From the cell containing the given text, extract its center point as (x, y) coordinate. 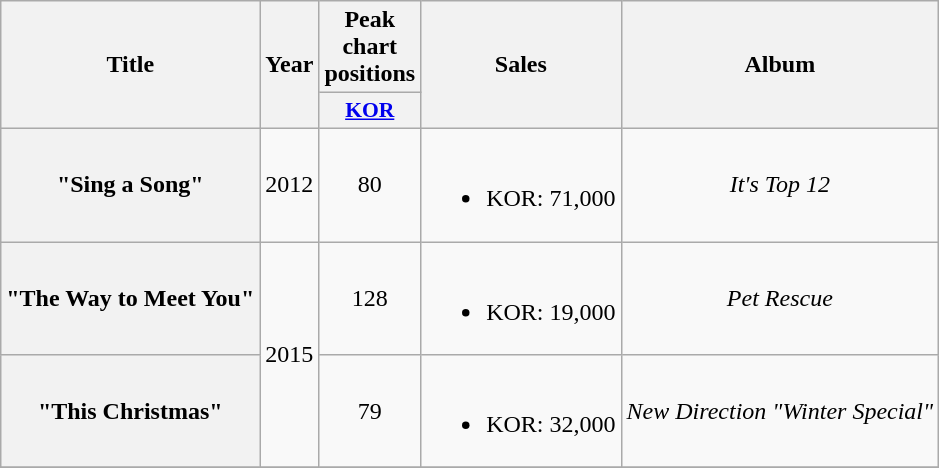
"Sing a Song" (130, 184)
KOR: 19,000 (521, 298)
KOR (370, 111)
"This Christmas" (130, 412)
Year (290, 65)
"The Way to Meet You" (130, 298)
Sales (521, 65)
128 (370, 298)
KOR: 32,000 (521, 412)
New Direction "Winter Special" (780, 412)
Album (780, 65)
Title (130, 65)
Pet Rescue (780, 298)
2012 (290, 184)
80 (370, 184)
KOR: 71,000 (521, 184)
79 (370, 412)
It's Top 12 (780, 184)
Peak chart positions (370, 47)
2015 (290, 355)
